Search for the cell housing the specified text and yield its (x, y) center coordinate. 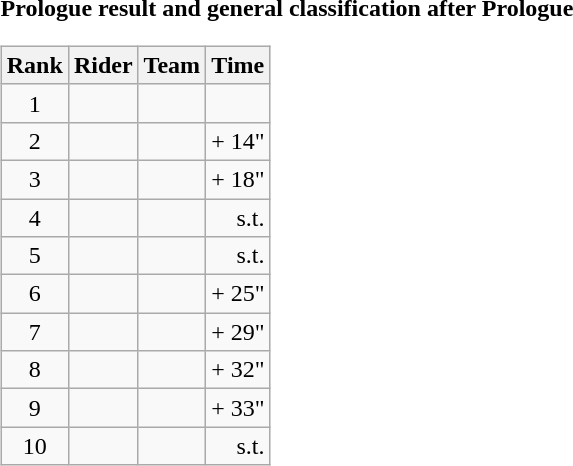
1 (34, 103)
8 (34, 370)
+ 32" (238, 370)
+ 14" (238, 141)
3 (34, 179)
+ 29" (238, 332)
+ 25" (238, 294)
7 (34, 332)
+ 33" (238, 408)
+ 18" (238, 179)
Rank (34, 65)
Time (238, 65)
2 (34, 141)
5 (34, 256)
10 (34, 446)
Rider (103, 65)
6 (34, 294)
9 (34, 408)
4 (34, 217)
Team (172, 65)
